Return the [X, Y] coordinate for the center point of the cell that contains the specified text.  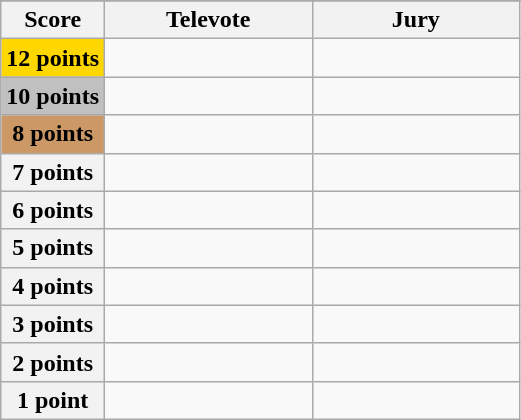
Score [53, 20]
5 points [53, 248]
12 points [53, 58]
10 points [53, 96]
2 points [53, 362]
1 point [53, 400]
7 points [53, 172]
6 points [53, 210]
3 points [53, 324]
Jury [416, 20]
4 points [53, 286]
8 points [53, 134]
Televote [209, 20]
